Find where the given text appears and provide that cell's center as [X, Y] coordinate. 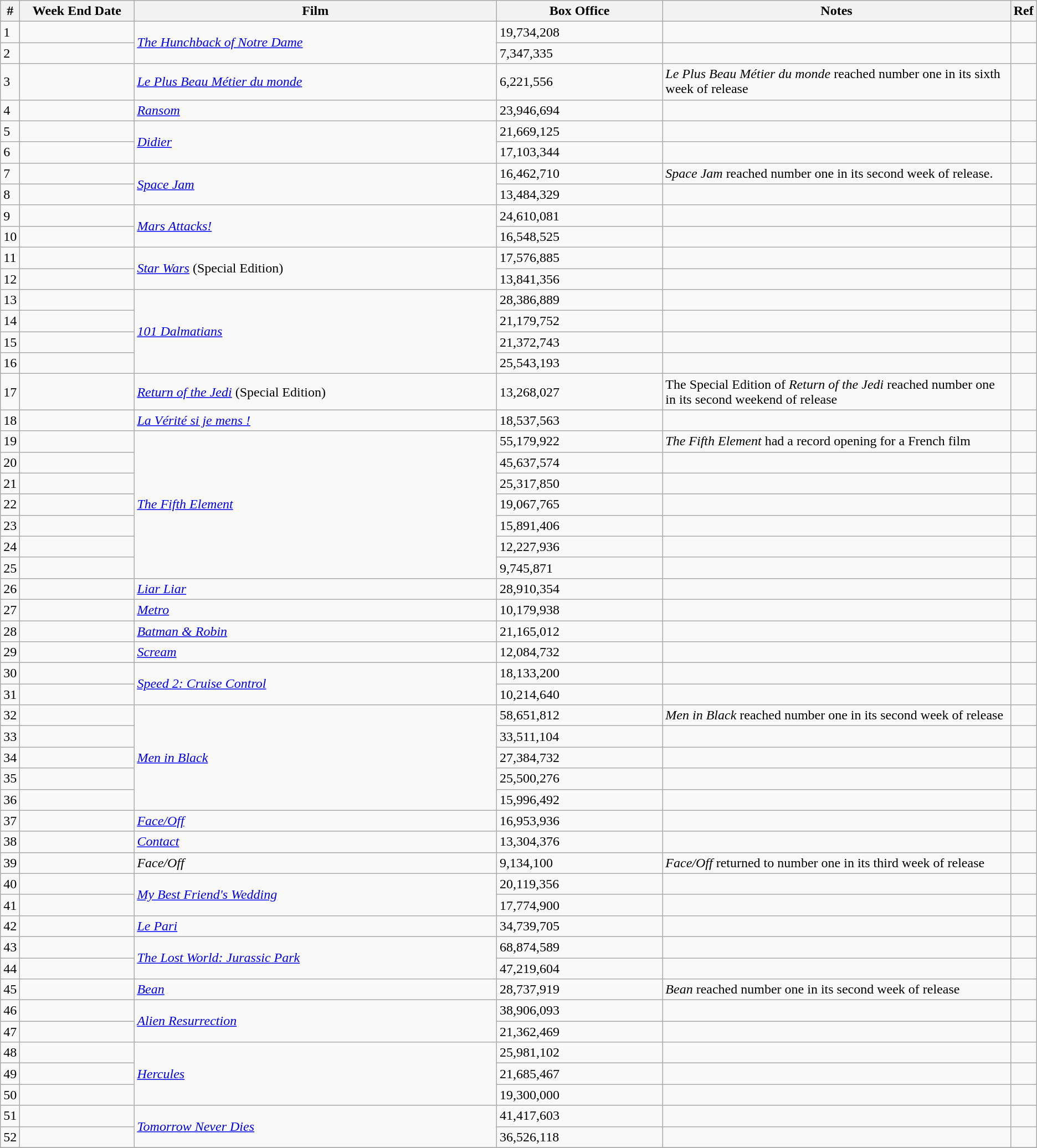
9 [10, 215]
49 [10, 1074]
7,347,335 [579, 53]
Return of the Jedi (Special Edition) [316, 392]
68,874,589 [579, 947]
33 [10, 737]
14 [10, 321]
13,484,329 [579, 194]
Hercules [316, 1074]
Notes [836, 11]
6 [10, 152]
101 Dalmatians [316, 332]
15,996,492 [579, 800]
Le Plus Beau Métier du monde reached number one in its sixth week of release [836, 82]
21 [10, 483]
17,774,900 [579, 905]
31 [10, 694]
2 [10, 53]
Men in Black reached number one in its second week of release [836, 715]
25,317,850 [579, 483]
16,462,710 [579, 173]
16,953,936 [579, 821]
18,133,200 [579, 673]
La Vérité si je mens ! [316, 420]
35 [10, 779]
51 [10, 1116]
27,384,732 [579, 758]
10 [10, 236]
Ref [1024, 11]
52 [10, 1137]
55,179,922 [579, 441]
Alien Resurrection [316, 1021]
21,179,752 [579, 321]
24 [10, 547]
Bean [316, 990]
18 [10, 420]
# [10, 11]
The Fifth Element [316, 504]
5 [10, 131]
Men in Black [316, 758]
19,734,208 [579, 32]
47,219,604 [579, 969]
45,637,574 [579, 462]
24,610,081 [579, 215]
9,745,871 [579, 568]
41 [10, 905]
23 [10, 526]
15 [10, 342]
9,134,100 [579, 863]
48 [10, 1053]
Face/Off returned to number one in its third week of release [836, 863]
34,739,705 [579, 926]
17,576,885 [579, 258]
17,103,344 [579, 152]
28,910,354 [579, 589]
Liar Liar [316, 589]
Space Jam reached number one in its second week of release. [836, 173]
Star Wars (Special Edition) [316, 268]
Metro [316, 610]
Box Office [579, 11]
13,268,027 [579, 392]
My Best Friend's Wedding [316, 894]
21,372,743 [579, 342]
18,537,563 [579, 420]
Le Pari [316, 926]
3 [10, 82]
43 [10, 947]
21,669,125 [579, 131]
10,214,640 [579, 694]
19,067,765 [579, 504]
Didier [316, 142]
26 [10, 589]
21,165,012 [579, 631]
Batman & Robin [316, 631]
16,548,525 [579, 236]
Le Plus Beau Métier du monde [316, 82]
10,179,938 [579, 610]
13,841,356 [579, 279]
Scream [316, 652]
1 [10, 32]
33,511,104 [579, 737]
25,543,193 [579, 363]
Tomorrow Never Dies [316, 1126]
37 [10, 821]
11 [10, 258]
21,685,467 [579, 1074]
6,221,556 [579, 82]
28,386,889 [579, 300]
The Hunchback of Notre Dame [316, 43]
Week End Date [77, 11]
27 [10, 610]
36 [10, 800]
15,891,406 [579, 526]
13 [10, 300]
The Lost World: Jurassic Park [316, 957]
20,119,356 [579, 884]
38 [10, 842]
23,946,694 [579, 110]
19,300,000 [579, 1095]
46 [10, 1011]
40 [10, 884]
19 [10, 441]
4 [10, 110]
28 [10, 631]
44 [10, 969]
36,526,118 [579, 1137]
Speed 2: Cruise Control [316, 684]
20 [10, 462]
32 [10, 715]
22 [10, 504]
39 [10, 863]
47 [10, 1032]
Space Jam [316, 184]
29 [10, 652]
41,417,603 [579, 1116]
16 [10, 363]
34 [10, 758]
Contact [316, 842]
28,737,919 [579, 990]
The Fifth Element had a record opening for a French film [836, 441]
25,500,276 [579, 779]
58,651,812 [579, 715]
12,227,936 [579, 547]
50 [10, 1095]
45 [10, 990]
8 [10, 194]
30 [10, 673]
12 [10, 279]
21,362,469 [579, 1032]
Mars Attacks! [316, 226]
25,981,102 [579, 1053]
7 [10, 173]
13,304,376 [579, 842]
25 [10, 568]
42 [10, 926]
The Special Edition of Return of the Jedi reached number one in its second weekend of release [836, 392]
Ransom [316, 110]
17 [10, 392]
Film [316, 11]
38,906,093 [579, 1011]
Bean reached number one in its second week of release [836, 990]
12,084,732 [579, 652]
